Output the [X, Y] coordinate of the center of the cell containing the given text.  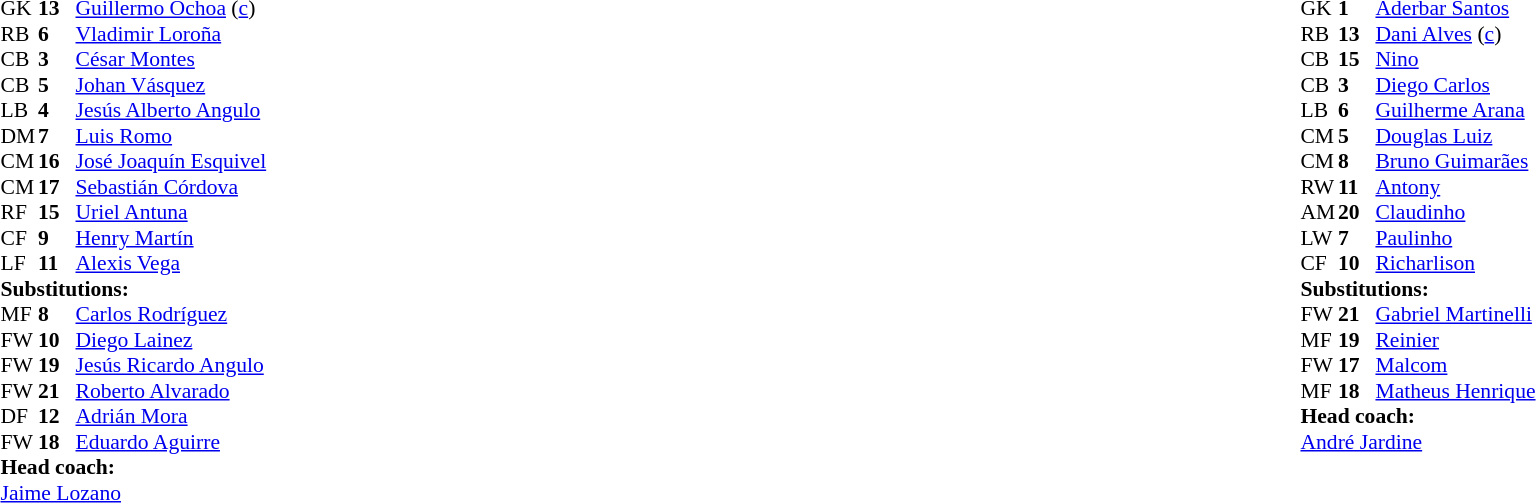
16 [57, 161]
Paulinho [1455, 238]
Vladimir Loroña [172, 34]
20 [1357, 213]
Antony [1455, 187]
9 [57, 238]
Johan Vásquez [172, 85]
DF [19, 417]
Claudinho [1455, 213]
Nino [1455, 59]
4 [57, 111]
André Jardine [1418, 442]
Diego Carlos [1455, 85]
Adrián Mora [172, 417]
Jesús Ricardo Angulo [172, 365]
José Joaquín Esquivel [172, 161]
12 [57, 417]
RF [19, 213]
13 [1357, 34]
Matheus Henrique [1455, 391]
Bruno Guimarães [1455, 161]
AM [1319, 213]
DM [19, 136]
Alexis Vega [172, 263]
Diego Lainez [172, 340]
Gabriel Martinelli [1455, 315]
RW [1319, 187]
Reinier [1455, 340]
Henry Martín [172, 238]
César Montes [172, 59]
Douglas Luiz [1455, 136]
LW [1319, 238]
Jesús Alberto Angulo [172, 111]
Richarlison [1455, 263]
Sebastián Córdova [172, 187]
Eduardo Aguirre [172, 442]
Roberto Alvarado [172, 391]
Carlos Rodríguez [172, 315]
Uriel Antuna [172, 213]
Malcom [1455, 365]
Guilherme Arana [1455, 111]
LF [19, 263]
Luis Romo [172, 136]
Dani Alves (c) [1455, 34]
